Determine the [x, y] coordinate at the center of the cell enclosing the given text.  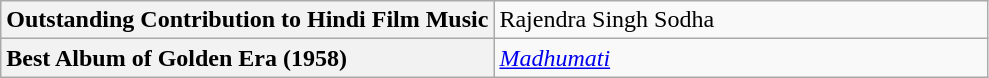
Best Album of Golden Era (1958) [248, 58]
Rajendra Singh Sodha [740, 20]
Outstanding Contribution to Hindi Film Music [248, 20]
Madhumati [740, 58]
